Return the (X, Y) coordinate for the center point of the cell that contains the specified text.  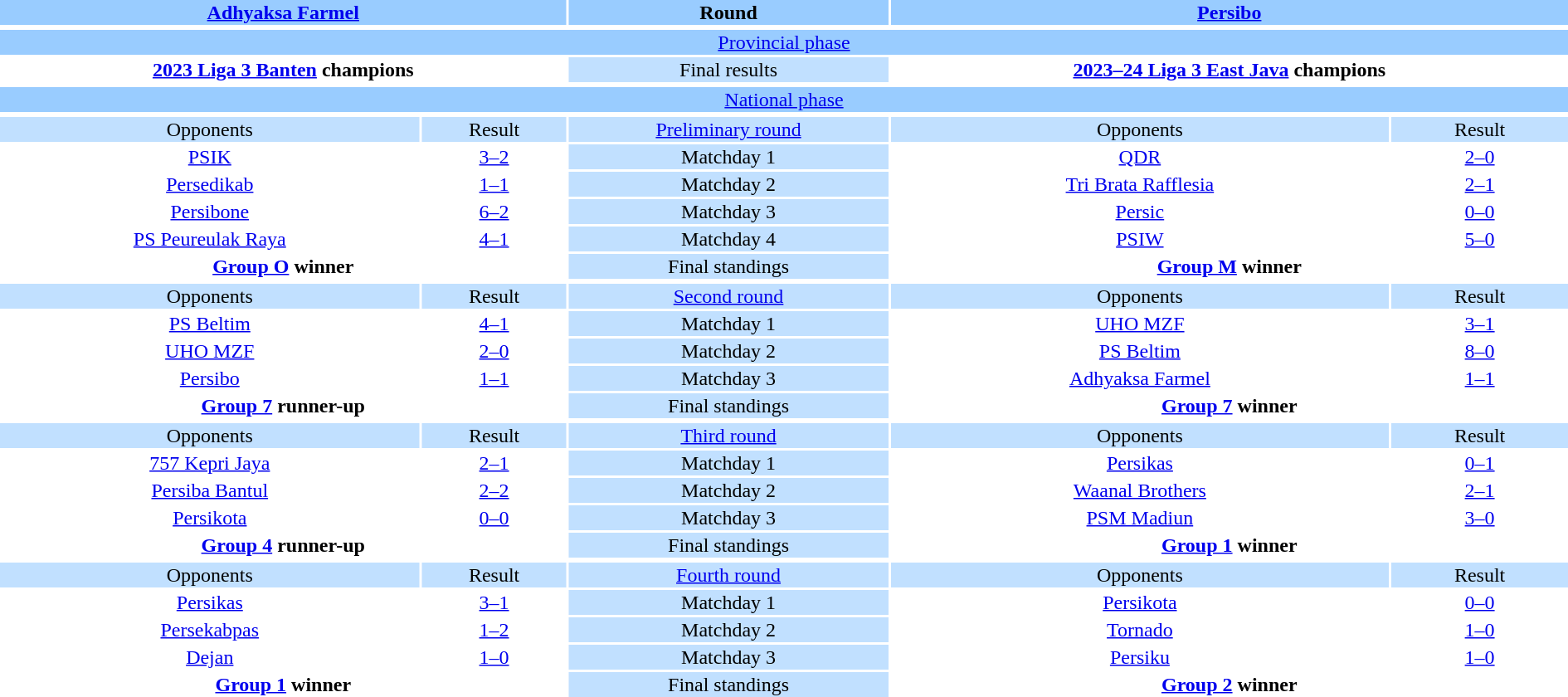
Round (728, 12)
Final results (728, 70)
Persibone (210, 212)
6–2 (494, 212)
Tri Brata Rafflesia (1140, 184)
QDR (1140, 157)
2023 Liga 3 Banten champions (284, 70)
Persiba Bantul (210, 490)
3–0 (1480, 518)
PSIK (210, 157)
Second round (728, 296)
Group 4 runner-up (284, 545)
Waanal Brothers (1140, 490)
Group 2 winner (1230, 685)
Group 7 winner (1230, 406)
5–0 (1480, 239)
757 Kepri Jaya (210, 463)
0–1 (1480, 463)
Group O winner (284, 266)
Matchday 4 (728, 239)
Group M winner (1230, 266)
PS Peureulak Raya (210, 239)
Fourth round (728, 575)
Persiku (1140, 657)
Provincial phase (784, 42)
Persedikab (210, 184)
Preliminary round (728, 129)
8–0 (1480, 351)
National phase (784, 100)
2023–24 Liga 3 East Java champions (1230, 70)
2–2 (494, 490)
Group 7 runner-up (284, 406)
Tornado (1140, 630)
PSM Madiun (1140, 518)
Dejan (210, 657)
Persekabpas (210, 630)
1–2 (494, 630)
3–2 (494, 157)
PSIW (1140, 239)
Persic (1140, 212)
Third round (728, 436)
